Pinpoint the cell where the given text exists, returning its (X, Y) midpoint coordinate. 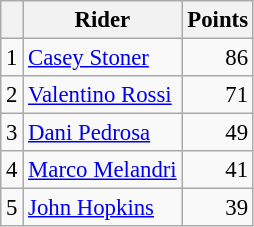
4 (12, 170)
71 (218, 95)
Valentino Rossi (102, 95)
Points (218, 20)
Marco Melandri (102, 170)
1 (12, 58)
Casey Stoner (102, 58)
2 (12, 95)
41 (218, 170)
Dani Pedrosa (102, 133)
John Hopkins (102, 208)
86 (218, 58)
5 (12, 208)
39 (218, 208)
Rider (102, 20)
49 (218, 133)
3 (12, 133)
